For the text-containing cell, return its midpoint in [x, y] coordinate format. 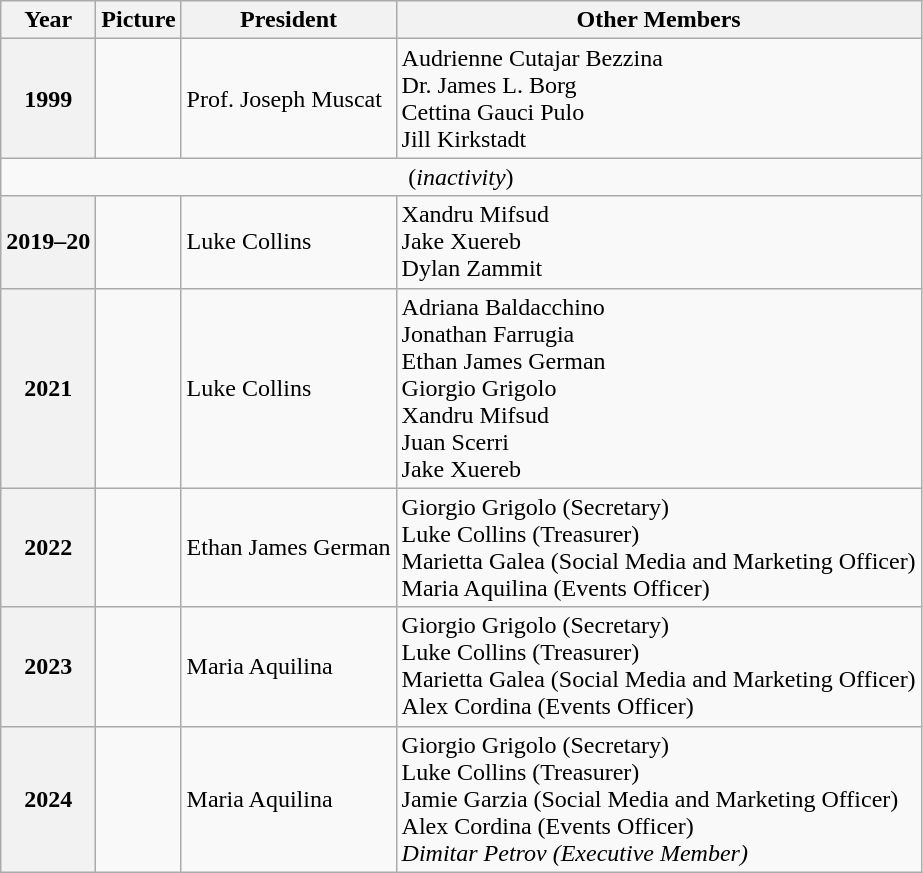
(inactivity) [461, 177]
1999 [48, 98]
Xandru Mifsud Jake Xuereb Dylan Zammit [658, 242]
Other Members [658, 20]
President [288, 20]
Giorgio Grigolo (Secretary) Luke Collins (Treasurer) Marietta Galea (Social Media and Marketing Officer) Maria Aquilina (Events Officer) [658, 548]
Audrienne Cutajar Bezzina Dr. James L. Borg Cettina Gauci Pulo Jill Kirkstadt [658, 98]
Year [48, 20]
2023 [48, 666]
Ethan James German [288, 548]
2019–20 [48, 242]
Prof. Joseph Muscat [288, 98]
Adriana Baldacchino Jonathan Farrugia Ethan James German Giorgio Grigolo Xandru Mifsud Juan Scerri Jake Xuereb [658, 388]
Giorgio Grigolo (Secretary) Luke Collins (Treasurer) Marietta Galea (Social Media and Marketing Officer) Alex Cordina (Events Officer) [658, 666]
2024 [48, 799]
2022 [48, 548]
Picture [138, 20]
2021 [48, 388]
